Determine the [x, y] coordinate at the center of the cell enclosing the given text.  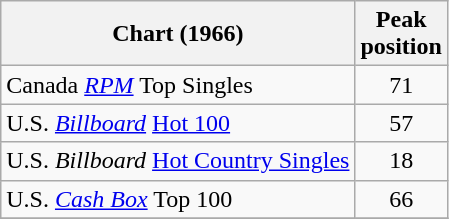
Peakposition [401, 34]
U.S. Billboard Hot Country Singles [178, 161]
71 [401, 85]
U.S. Cash Box Top 100 [178, 199]
66 [401, 199]
U.S. Billboard Hot 100 [178, 123]
Chart (1966) [178, 34]
57 [401, 123]
18 [401, 161]
Canada RPM Top Singles [178, 85]
